Scan for the cell matching the given text and deliver its (x, y) coordinate at center. 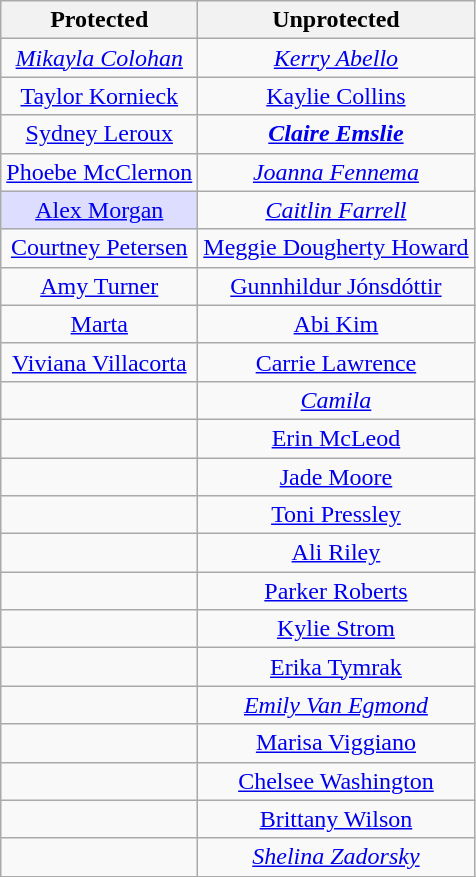
Joanna Fennema (336, 172)
Chelsee Washington (336, 781)
Mikayla Colohan (100, 58)
Unprotected (336, 20)
Courtney Petersen (100, 248)
Toni Pressley (336, 515)
Caitlin Farrell (336, 210)
Gunnhildur Jónsdóttir (336, 286)
Kerry Abello (336, 58)
Taylor Kornieck (100, 96)
Camila (336, 400)
Kylie Strom (336, 629)
Abi Kim (336, 324)
Phoebe McClernon (100, 172)
Amy Turner (100, 286)
Meggie Dougherty Howard (336, 248)
Claire Emslie (336, 134)
Alex Morgan (100, 210)
Ali Riley (336, 553)
Marta (100, 324)
Marisa Viggiano (336, 743)
Protected (100, 20)
Brittany Wilson (336, 819)
Emily Van Egmond (336, 705)
Shelina Zadorsky (336, 857)
Carrie Lawrence (336, 362)
Erin McLeod (336, 438)
Sydney Leroux (100, 134)
Jade Moore (336, 477)
Viviana Villacorta (100, 362)
Erika Tymrak (336, 667)
Kaylie Collins (336, 96)
Parker Roberts (336, 591)
